Extract the [x, y] coordinate from the center of the cell holding the provided text.  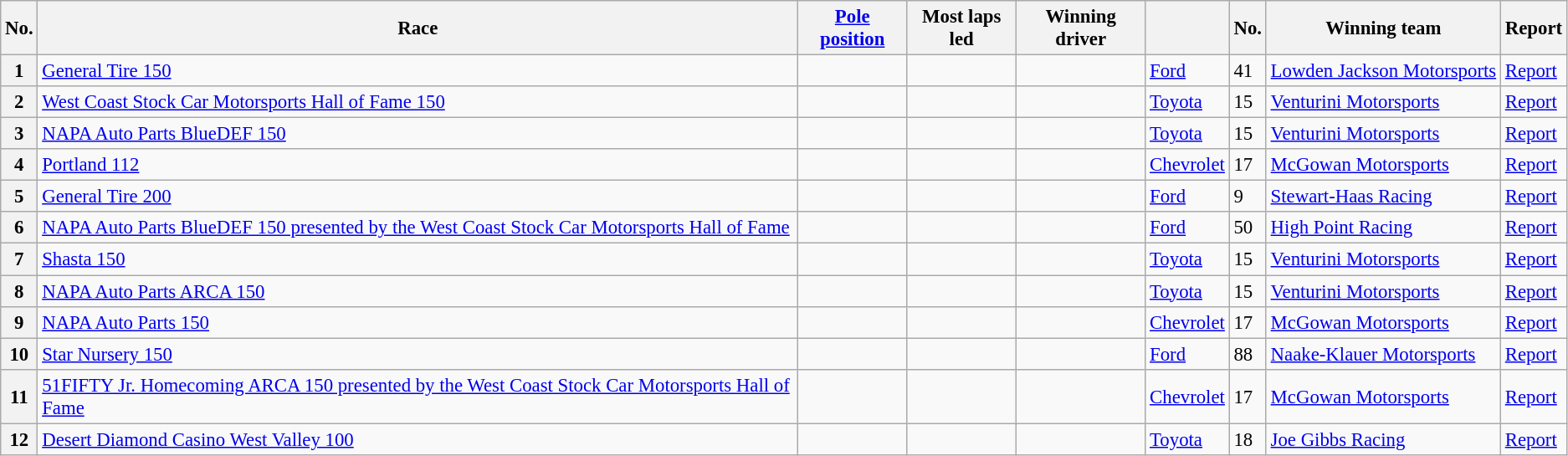
3 [19, 134]
41 [1248, 71]
General Tire 200 [418, 197]
7 [19, 259]
51FIFTY Jr. Homecoming ARCA 150 presented by the West Coast Stock Car Motorsports Hall of Fame [418, 397]
Race [418, 28]
5 [19, 197]
Joe Gibbs Racing [1383, 439]
4 [19, 165]
Star Nursery 150 [418, 354]
West Coast Stock Car Motorsports Hall of Fame 150 [418, 102]
11 [19, 397]
Winning team [1383, 28]
Portland 112 [418, 165]
18 [1248, 439]
2 [19, 102]
88 [1248, 354]
Pole position [853, 28]
NAPA Auto Parts BlueDEF 150 [418, 134]
6 [19, 228]
General Tire 150 [418, 71]
Stewart-Haas Racing [1383, 197]
NAPA Auto Parts 150 [418, 322]
50 [1248, 228]
8 [19, 291]
Desert Diamond Casino West Valley 100 [418, 439]
NAPA Auto Parts ARCA 150 [418, 291]
Shasta 150 [418, 259]
1 [19, 71]
Lowden Jackson Motorsports [1383, 71]
10 [19, 354]
NAPA Auto Parts BlueDEF 150 presented by the West Coast Stock Car Motorsports Hall of Fame [418, 228]
Most laps led [962, 28]
High Point Racing [1383, 228]
Naake-Klauer Motorsports [1383, 354]
12 [19, 439]
Winning driver [1081, 28]
